Scan for the cell matching the given text and deliver its [x, y] coordinate at center. 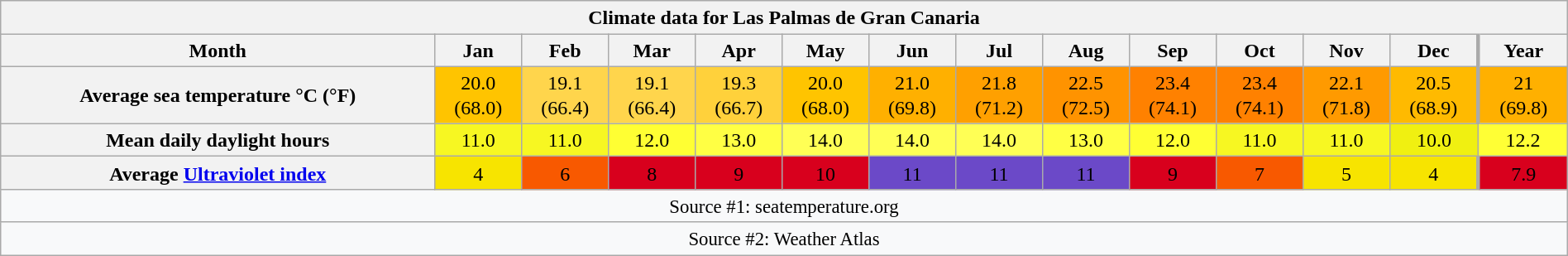
Mar [652, 51]
Feb [566, 51]
5 [1346, 173]
7.9 [1523, 173]
19.3(66.7) [739, 94]
Average Ultraviolet index [218, 173]
Nov [1346, 51]
21.0(69.8) [913, 94]
Apr [739, 51]
Jun [913, 51]
Source #2: Weather Atlas [784, 239]
12.2 [1523, 140]
Aug [1087, 51]
8 [652, 173]
21(69.8) [1523, 94]
7 [1260, 173]
22.1(71.8) [1346, 94]
Climate data for Las Palmas de Gran Canaria [784, 17]
21.8(71.2) [999, 94]
Dec [1434, 51]
Jan [478, 51]
Year [1523, 51]
20.5(68.9) [1434, 94]
10 [825, 173]
Jul [999, 51]
22.5(72.5) [1087, 94]
Sep [1173, 51]
Oct [1260, 51]
May [825, 51]
10.0 [1434, 140]
Month [218, 51]
6 [566, 173]
Average sea temperature °C (°F) [218, 94]
Mean daily daylight hours [218, 140]
Source #1: seatemperature.org [784, 205]
